Return the [X, Y] coordinate for the center point of the cell that contains the specified text.  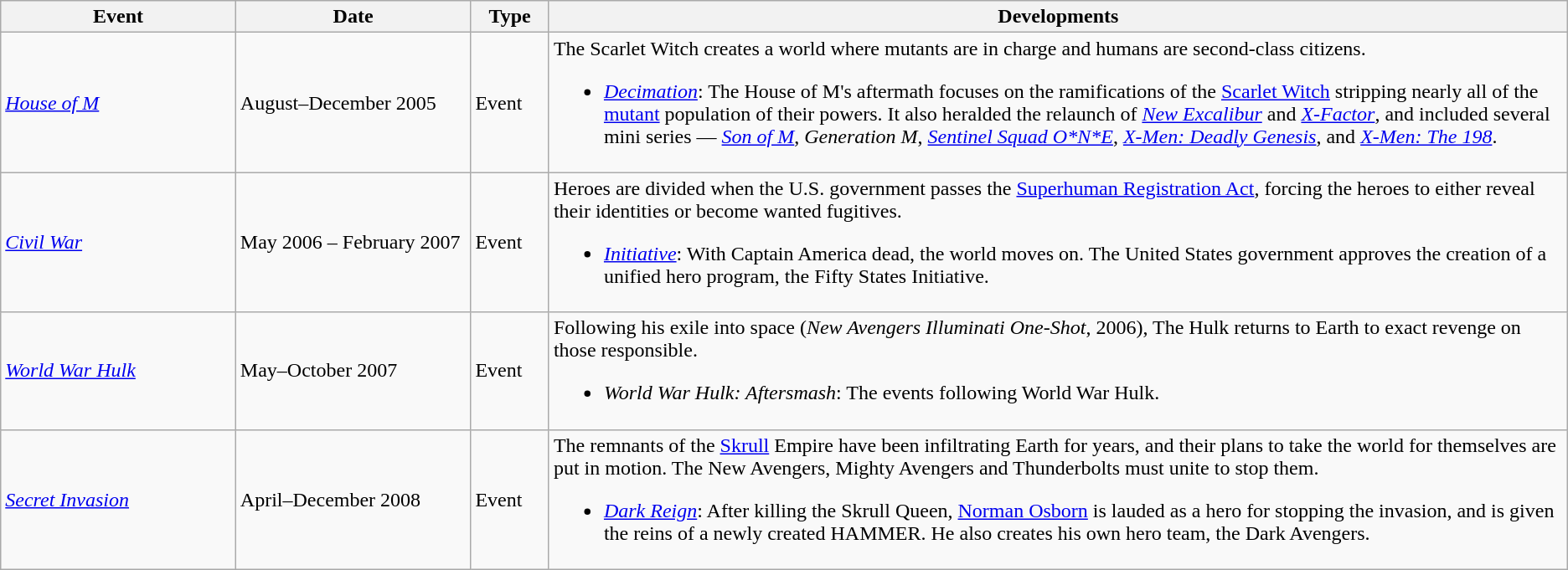
Secret Invasion [119, 499]
Date [353, 17]
May–October 2007 [353, 371]
April–December 2008 [353, 499]
Civil War [119, 243]
May 2006 – February 2007 [353, 243]
House of M [119, 102]
August–December 2005 [353, 102]
Type [510, 17]
Developments [1058, 17]
World War Hulk [119, 371]
